Search for the cell housing the specified text and yield its [x, y] center coordinate. 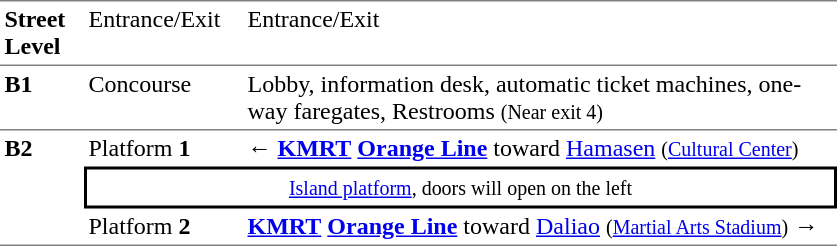
Platform 2 [164, 227]
Platform 1 [164, 148]
KMRT Orange Line toward Daliao (Martial Arts Stadium) → [540, 227]
Street Level [42, 33]
← KMRT Orange Line toward Hamasen (Cultural Center) [540, 148]
Island platform, doors will open on the left [460, 187]
B1 [42, 98]
Concourse [164, 98]
B2 [42, 188]
Lobby, information desk, automatic ticket machines, one-way faregates, Restrooms (Near exit 4) [540, 98]
